Find where the given text appears and provide that cell's center as [X, Y] coordinate. 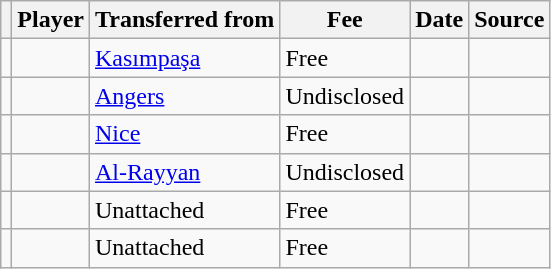
Transferred from [185, 20]
Fee [345, 20]
Source [510, 20]
Kasımpaşa [185, 58]
Date [440, 20]
Nice [185, 134]
Al-Rayyan [185, 172]
Angers [185, 96]
Player [51, 20]
